Scan for the cell matching the given text and deliver its [X, Y] coordinate at center. 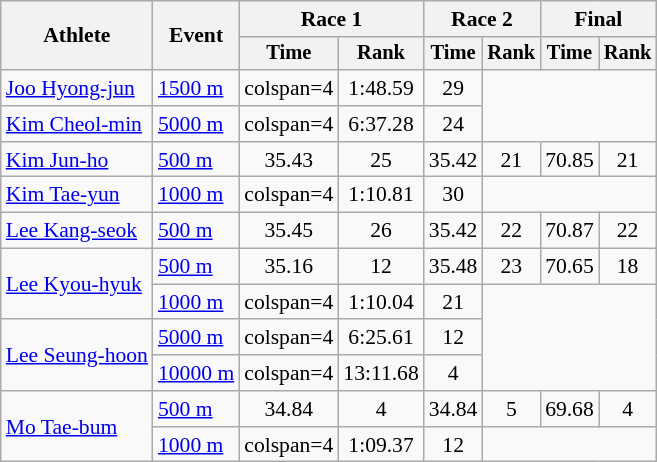
Mo Tae-bum [77, 426]
10000 m [196, 373]
35.45 [288, 231]
Kim Tae-yun [77, 195]
Joo Hyong-jun [77, 88]
30 [454, 195]
29 [454, 88]
Lee Kyou-hyuk [77, 284]
70.65 [570, 267]
1:48.59 [380, 88]
26 [380, 231]
1:10.04 [380, 302]
13:11.68 [380, 373]
Kim Cheol-min [77, 124]
Athlete [77, 36]
Lee Seung-hoon [77, 356]
18 [628, 267]
69.68 [570, 409]
1:10.81 [380, 195]
5 [511, 409]
Event [196, 36]
35.16 [288, 267]
Lee Kang-seok [77, 231]
Race 2 [482, 19]
35.43 [288, 160]
Race 1 [332, 19]
23 [511, 267]
35.48 [454, 267]
1500 m [196, 88]
70.85 [570, 160]
Kim Jun-ho [77, 160]
6:37.28 [380, 124]
70.87 [570, 231]
24 [454, 124]
25 [380, 160]
6:25.61 [380, 338]
Final [598, 19]
